Scan for the cell matching the given text and deliver its (X, Y) coordinate at center. 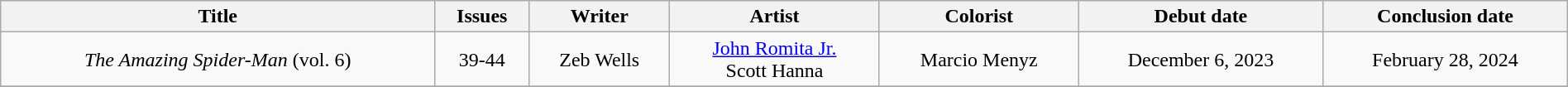
39-44 (482, 60)
Title (218, 17)
Marcio Menyz (979, 60)
John Romita Jr.Scott Hanna (775, 60)
Artist (775, 17)
February 28, 2024 (1446, 60)
Colorist (979, 17)
The Amazing Spider-Man (vol. 6) (218, 60)
Issues (482, 17)
Conclusion date (1446, 17)
Writer (600, 17)
December 6, 2023 (1201, 60)
Debut date (1201, 17)
Zeb Wells (600, 60)
